Return the (X, Y) coordinate for the center point of the cell that contains the specified text.  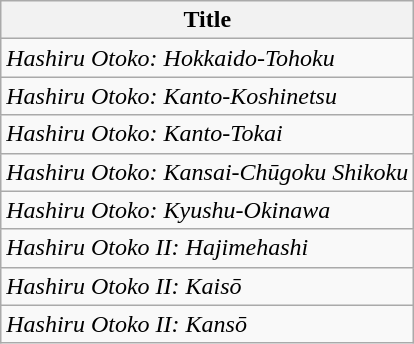
Hashiru Otoko: Kanto-Koshinetsu (208, 96)
Title (208, 20)
Hashiru Otoko: Kansai-Chūgoku Shikoku (208, 172)
Hashiru Otoko II: Hajimehashi (208, 248)
Hashiru Otoko II: Kaisō (208, 286)
Hashiru Otoko: Hokkaido-Tohoku (208, 58)
Hashiru Otoko II: Kansō (208, 324)
Hashiru Otoko: Kanto-Tokai (208, 134)
Hashiru Otoko: Kyushu-Okinawa (208, 210)
